From the cell containing the given text, extract its center point as [X, Y] coordinate. 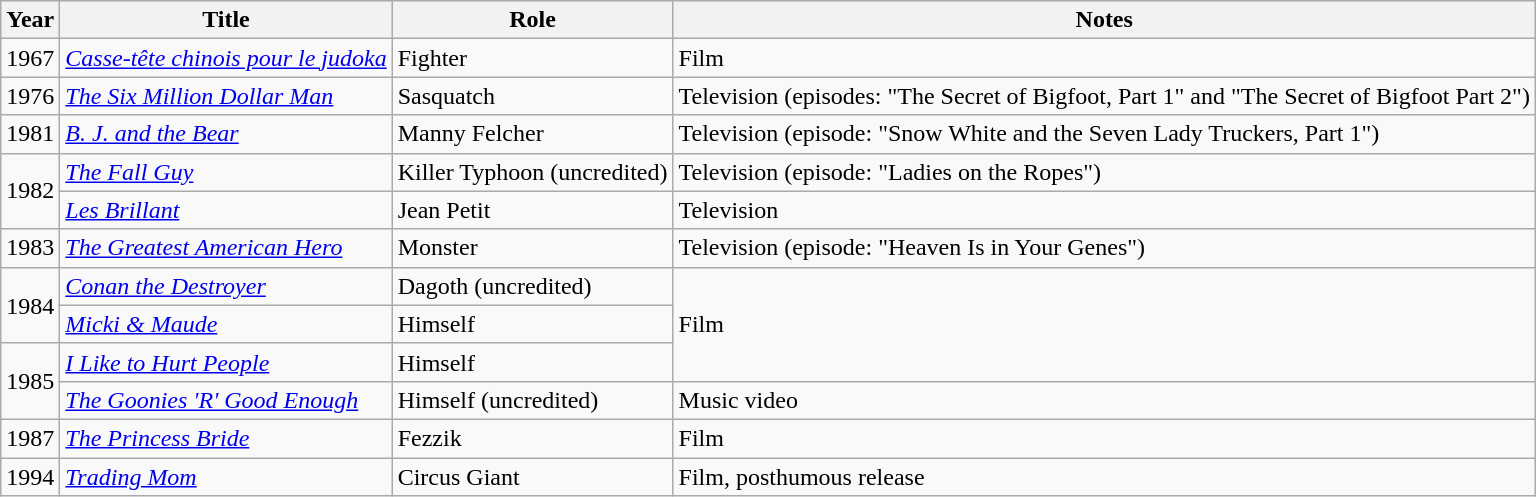
1983 [30, 248]
The Six Million Dollar Man [226, 96]
Les Brillant [226, 210]
Fezzik [532, 438]
1987 [30, 438]
1967 [30, 58]
Manny Felcher [532, 134]
Micki & Maude [226, 324]
Monster [532, 248]
1981 [30, 134]
Television [1104, 210]
Music video [1104, 400]
The Fall Guy [226, 172]
Fighter [532, 58]
Conan the Destroyer [226, 286]
The Princess Bride [226, 438]
1984 [30, 305]
Jean Petit [532, 210]
Notes [1104, 20]
B. J. and the Bear [226, 134]
Trading Mom [226, 477]
Circus Giant [532, 477]
Television (episodes: "The Secret of Bigfoot, Part 1" and "The Secret of Bigfoot Part 2") [1104, 96]
Title [226, 20]
Television (episode: "Snow White and the Seven Lady Truckers, Part 1") [1104, 134]
1982 [30, 191]
Television (episode: "Heaven Is in Your Genes") [1104, 248]
Role [532, 20]
Himself (uncredited) [532, 400]
1985 [30, 381]
Television (episode: "Ladies on the Ropes") [1104, 172]
Year [30, 20]
Sasquatch [532, 96]
Killer Typhoon (uncredited) [532, 172]
The Goonies 'R' Good Enough [226, 400]
1976 [30, 96]
Casse-tête chinois pour le judoka [226, 58]
Film, posthumous release [1104, 477]
Dagoth (uncredited) [532, 286]
1994 [30, 477]
The Greatest American Hero [226, 248]
I Like to Hurt People [226, 362]
